Extract the (x, y) coordinate from the center of the cell holding the provided text.  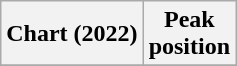
Peakposition (189, 34)
Chart (2022) (72, 34)
